Find where the given text appears and provide that cell's center as [X, Y] coordinate. 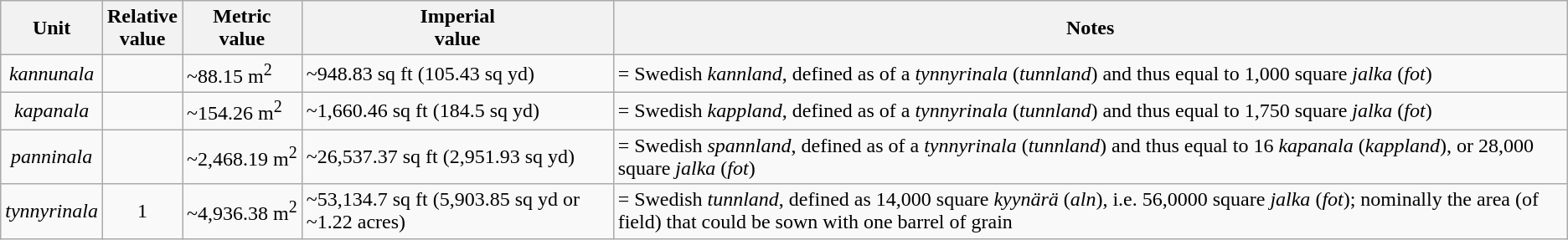
kapanala [52, 110]
~53,134.7 sq ft (5,903.85 sq yd or ~1.22 acres) [457, 211]
Relativevalue [142, 28]
~4,936.38 m2 [243, 211]
~1,660.46 sq ft (184.5 sq yd) [457, 110]
Metricvalue [243, 28]
tynnyrinala [52, 211]
~88.15 m2 [243, 74]
= Swedish kannland, defined as of a tynnyrinala (tunnland) and thus equal to 1,000 square jalka (fot) [1091, 74]
= Swedish spannland, defined as of a tynnyrinala (tunnland) and thus equal to 16 kapanala (kappland), or 28,000 square jalka (fot) [1091, 157]
1 [142, 211]
~26,537.37 sq ft (2,951.93 sq yd) [457, 157]
Unit [52, 28]
Imperialvalue [457, 28]
= Swedish kappland, defined as of a tynnyrinala (tunnland) and thus equal to 1,750 square jalka (fot) [1091, 110]
kannunala [52, 74]
~2,468.19 m2 [243, 157]
Notes [1091, 28]
~948.83 sq ft (105.43 sq yd) [457, 74]
~154.26 m2 [243, 110]
panninala [52, 157]
